Return the [x, y] coordinate for the center point of the cell that contains the specified text.  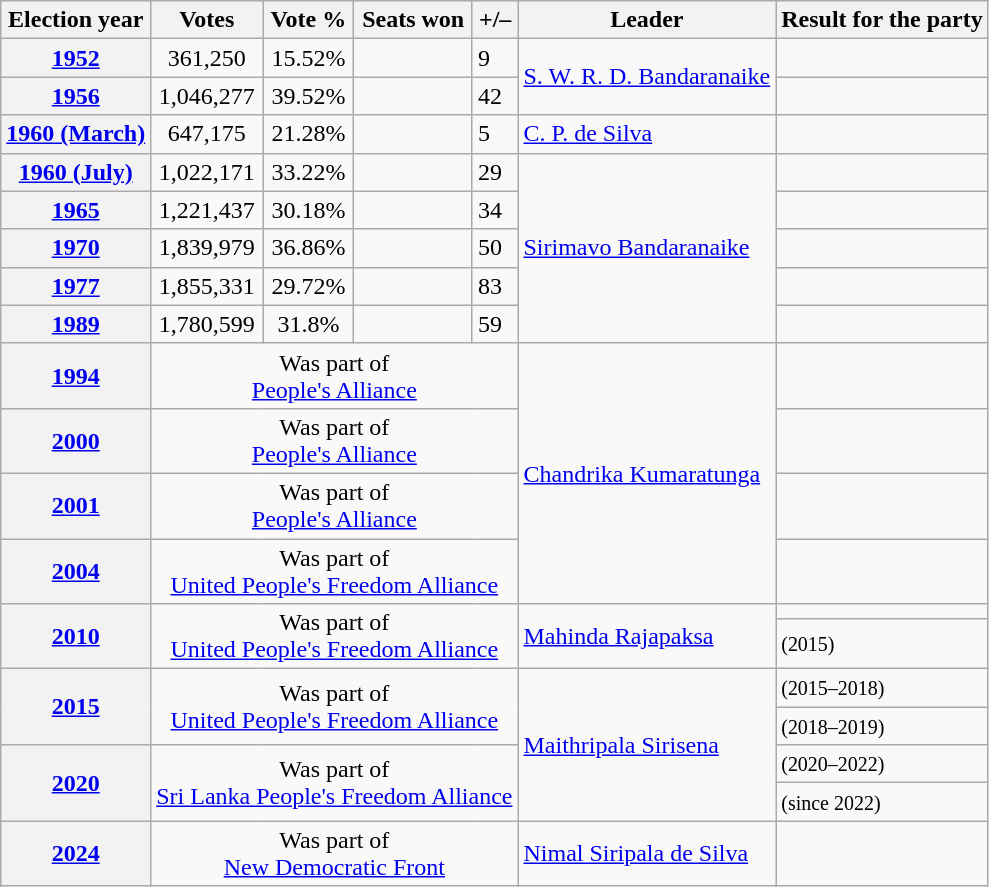
1977 [76, 286]
(2015) [882, 643]
361,250 [207, 58]
Election year [76, 20]
36.86% [308, 248]
C. P. de Silva [647, 134]
50 [495, 248]
1989 [76, 324]
Seats won [414, 20]
Sirimavo Bandaranaike [647, 248]
Chandrika Kumaratunga [647, 473]
647,175 [207, 134]
2001 [76, 506]
1994 [76, 376]
1,855,331 [207, 286]
Was part of Sri Lanka People's Freedom Alliance [334, 783]
1956 [76, 96]
1952 [76, 58]
1,046,277 [207, 96]
15.52% [308, 58]
Mahinda Rajapaksa [647, 636]
Result for the party [882, 20]
(since 2022) [882, 802]
(2020–2022) [882, 764]
1965 [76, 210]
42 [495, 96]
29.72% [308, 286]
1960 (March) [76, 134]
(2015–2018) [882, 688]
31.8% [308, 324]
34 [495, 210]
59 [495, 324]
9 [495, 58]
2015 [76, 707]
Nimal Siripala de Silva [647, 854]
1960 (July) [76, 172]
1,022,171 [207, 172]
1,221,437 [207, 210]
33.22% [308, 172]
83 [495, 286]
29 [495, 172]
1,780,599 [207, 324]
2010 [76, 636]
S. W. R. D. Bandaranaike [647, 77]
5 [495, 134]
1,839,979 [207, 248]
(2018–2019) [882, 726]
Vote % [308, 20]
Was part of New Democratic Front [334, 854]
2024 [76, 854]
39.52% [308, 96]
21.28% [308, 134]
Votes [207, 20]
Leader [647, 20]
2020 [76, 783]
2000 [76, 440]
30.18% [308, 210]
Maithripala Sirisena [647, 745]
+/– [495, 20]
2004 [76, 570]
1970 [76, 248]
